From the cell containing the given text, extract its center point as [x, y] coordinate. 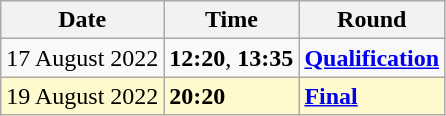
Final [372, 96]
20:20 [232, 96]
Date [82, 20]
17 August 2022 [82, 58]
19 August 2022 [82, 96]
12:20, 13:35 [232, 58]
Qualification [372, 58]
Round [372, 20]
Time [232, 20]
